Return (X, Y) of the center of cell containing provided text 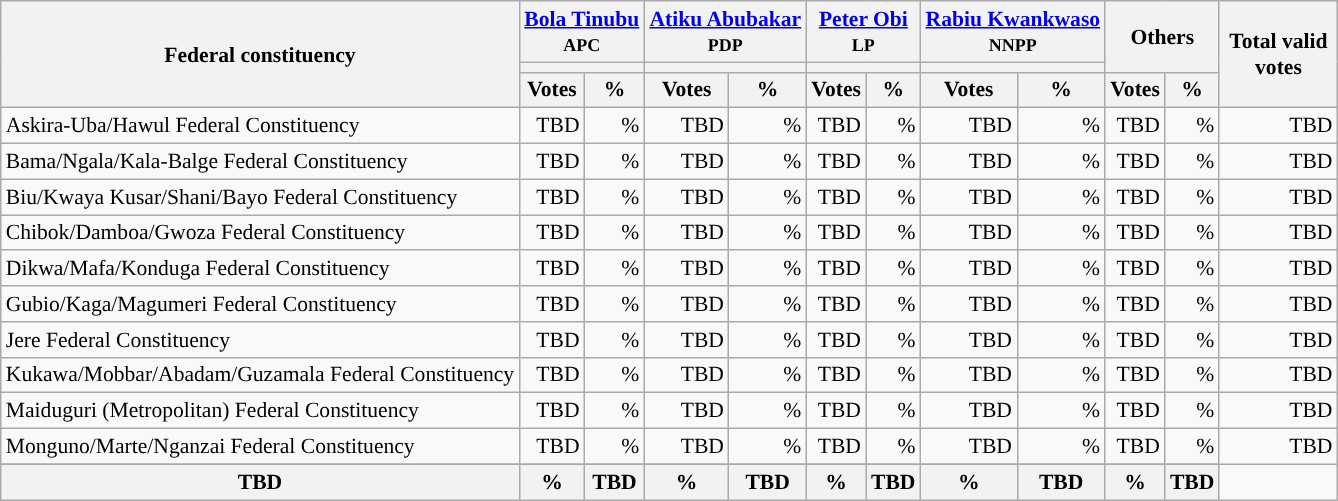
Total valid votes (1278, 54)
Dikwa/Mafa/Konduga Federal Constituency (260, 269)
Peter ObiLP (863, 32)
Jere Federal Constituency (260, 340)
Bola TinubuAPC (582, 32)
Gubio/Kaga/Magumeri Federal Constituency (260, 304)
Bama/Ngala/Kala-Balge Federal Constituency (260, 162)
Others (1162, 36)
Atiku AbubakarPDP (725, 32)
Chibok/Damboa/Gwoza Federal Constituency (260, 233)
Maiduguri (Metropolitan) Federal Constituency (260, 411)
Biu/Kwaya Kusar/Shani/Bayo Federal Constituency (260, 197)
Askira-Uba/Hawul Federal Constituency (260, 126)
Kukawa/Mobbar/Abadam/Guzamala Federal Constituency (260, 375)
Federal constituency (260, 54)
Rabiu KwankwasoNNPP (1012, 32)
Monguno/Marte/Nganzai Federal Constituency (260, 447)
